Identify which cell holds the provided text, then report its [X, Y] central coordinate. 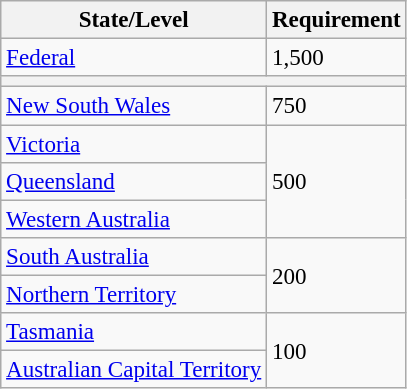
Tasmania [134, 332]
Australian Capital Territory [134, 370]
South Australia [134, 257]
750 [337, 106]
New South Wales [134, 106]
100 [337, 350]
200 [337, 276]
Western Australia [134, 219]
Federal [134, 58]
500 [337, 182]
Requirement [337, 20]
Queensland [134, 182]
Victoria [134, 144]
State/Level [134, 20]
1,500 [337, 58]
Northern Territory [134, 295]
